Output the (X, Y) coordinate of the center of the cell containing the given text.  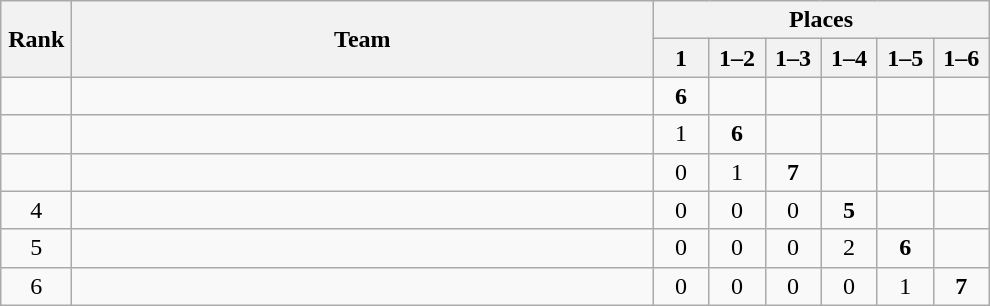
1–2 (737, 58)
1–4 (849, 58)
Team (362, 39)
1–3 (793, 58)
1–5 (905, 58)
Rank (36, 39)
Places (821, 20)
1–6 (961, 58)
4 (36, 210)
2 (849, 248)
